Detect which cell encompasses the target text, then output its (X, Y) center coordinate. 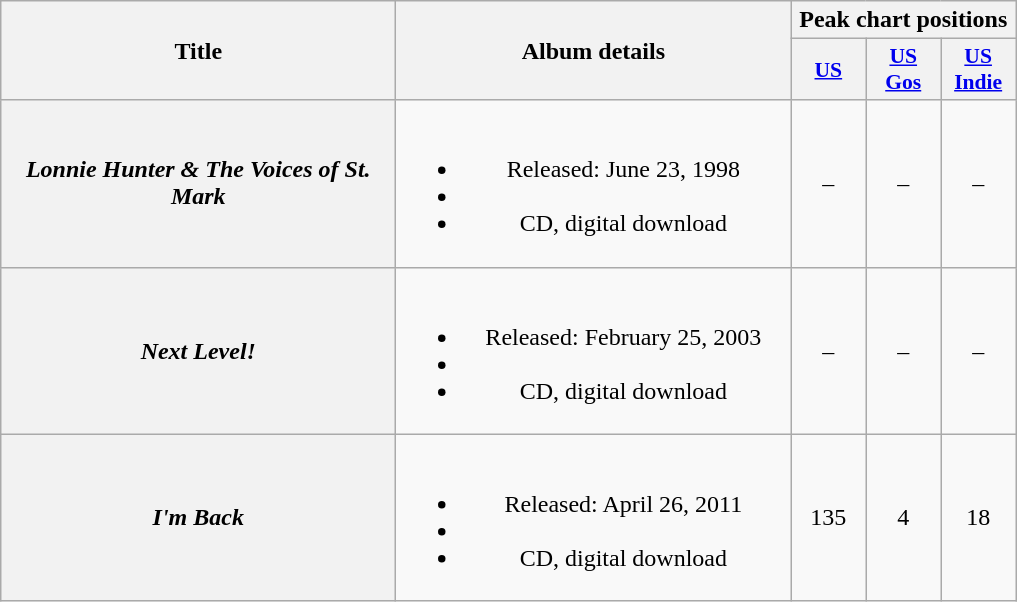
I'm Back (198, 518)
Peak chart positions (904, 20)
Released: April 26, 2011CD, digital download (594, 518)
USIndie (978, 70)
US (828, 70)
4 (904, 518)
Released: June 23, 1998CD, digital download (594, 184)
Lonnie Hunter & The Voices of St. Mark (198, 184)
Released: February 25, 2003CD, digital download (594, 350)
USGos (904, 70)
18 (978, 518)
Album details (594, 50)
Next Level! (198, 350)
135 (828, 518)
Title (198, 50)
